For the text-containing cell, return its midpoint in (X, Y) coordinate format. 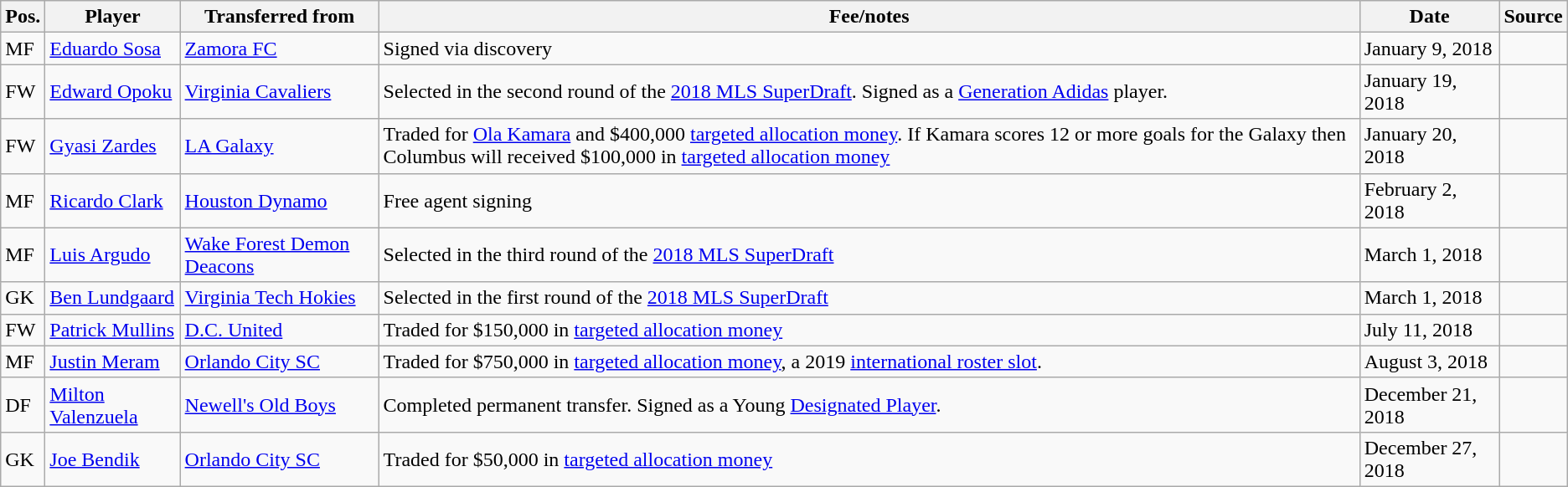
Newell's Old Boys (280, 405)
December 27, 2018 (1429, 459)
Free agent signing (869, 201)
Source (1533, 17)
Luis Argudo (112, 254)
August 3, 2018 (1429, 361)
Fee/notes (869, 17)
Completed permanent transfer. Signed as a Young Designated Player. (869, 405)
January 20, 2018 (1429, 146)
Traded for $50,000 in targeted allocation money (869, 459)
Traded for $750,000 in targeted allocation money, a 2019 international roster slot. (869, 361)
Justin Meram (112, 361)
Selected in the third round of the 2018 MLS SuperDraft (869, 254)
Ricardo Clark (112, 201)
Transferred from (280, 17)
Milton Valenzuela (112, 405)
Virginia Tech Hokies (280, 298)
Date (1429, 17)
LA Galaxy (280, 146)
Ben Lundgaard (112, 298)
January 19, 2018 (1429, 92)
Zamora FC (280, 49)
DF (23, 405)
February 2, 2018 (1429, 201)
Virginia Cavaliers (280, 92)
December 21, 2018 (1429, 405)
Patrick Mullins (112, 330)
Houston Dynamo (280, 201)
Selected in the first round of the 2018 MLS SuperDraft (869, 298)
January 9, 2018 (1429, 49)
Joe Bendik (112, 459)
Traded for $150,000 in targeted allocation money (869, 330)
Eduardo Sosa (112, 49)
Edward Opoku (112, 92)
D.C. United (280, 330)
July 11, 2018 (1429, 330)
Signed via discovery (869, 49)
Player (112, 17)
Gyasi Zardes (112, 146)
Wake Forest Demon Deacons (280, 254)
Pos. (23, 17)
Selected in the second round of the 2018 MLS SuperDraft. Signed as a Generation Adidas player. (869, 92)
